Return [X, Y] of the center of cell containing provided text 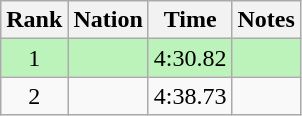
Notes [266, 20]
2 [34, 96]
1 [34, 58]
4:38.73 [190, 96]
Time [190, 20]
4:30.82 [190, 58]
Nation [108, 20]
Rank [34, 20]
